Search for the cell housing the specified text and yield its (x, y) center coordinate. 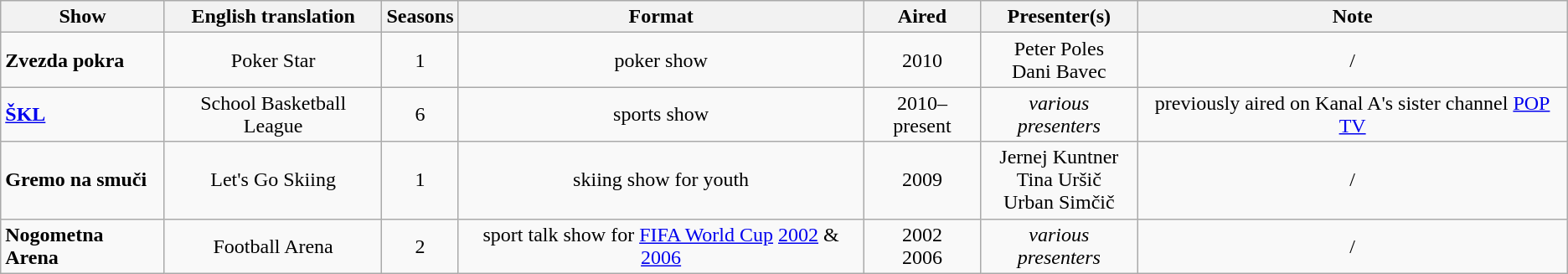
Presenter(s) (1059, 17)
Nogometna Arena (83, 246)
Jernej KuntnerTina UršičUrban Simčič (1059, 180)
2010–present (921, 114)
sports show (661, 114)
Poker Star (273, 60)
Let's Go Skiing (273, 180)
2009 (921, 180)
Zvezda pokra (83, 60)
Football Arena (273, 246)
previously aired on Kanal A's sister channel POP TV (1352, 114)
English translation (273, 17)
ŠKL (83, 114)
Seasons (420, 17)
sport talk show for FIFA World Cup 2002 & 2006 (661, 246)
6 (420, 114)
2 (420, 246)
skiing show for youth (661, 180)
Gremo na smuči (83, 180)
poker show (661, 60)
Peter PolesDani Bavec (1059, 60)
Format (661, 17)
School Basketball League (273, 114)
Aired (921, 17)
20022006 (921, 246)
Show (83, 17)
2010 (921, 60)
Note (1352, 17)
